Provide the [X, Y] coordinate of the cell's center where the given text is located.  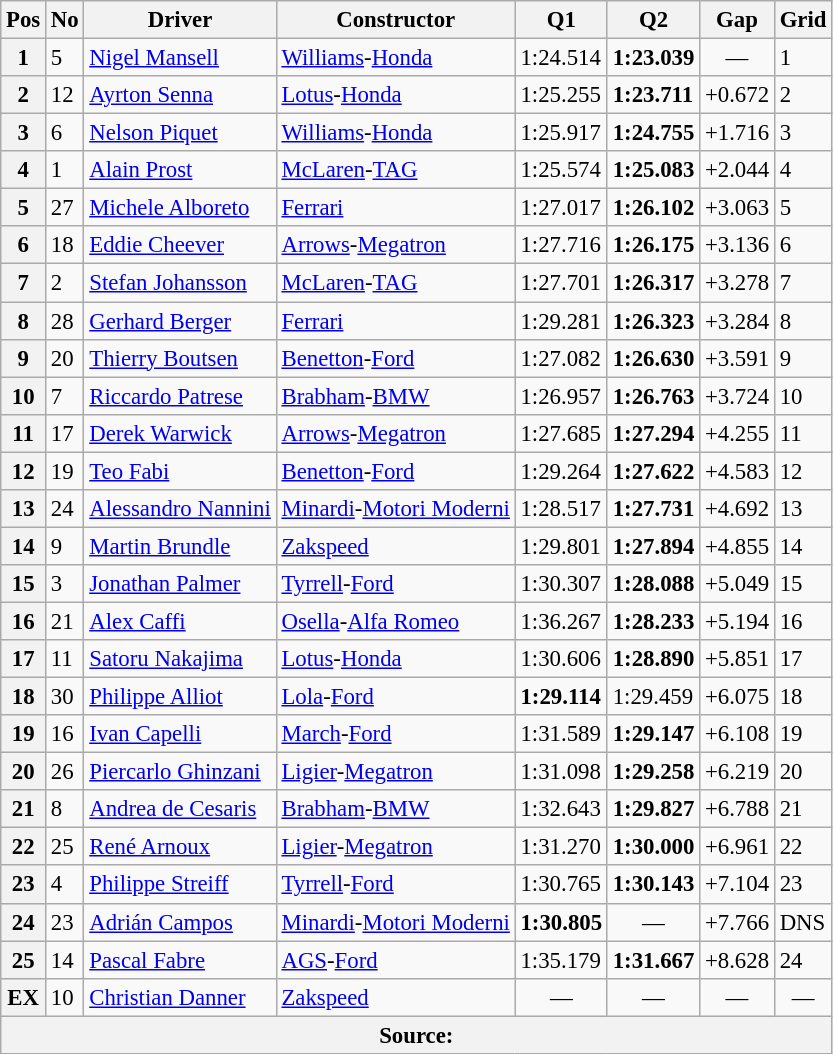
+4.255 [738, 433]
+6.219 [738, 772]
+5.851 [738, 659]
+3.591 [738, 358]
Ayrton Senna [180, 95]
1:27.716 [561, 245]
+5.194 [738, 621]
1:31.098 [561, 772]
1:31.667 [653, 960]
+7.766 [738, 922]
1:29.114 [561, 697]
Gap [738, 20]
Eddie Cheever [180, 245]
1:32.643 [561, 809]
Lola-Ford [396, 697]
1:26.175 [653, 245]
28 [65, 321]
Nelson Piquet [180, 133]
1:26.957 [561, 396]
Driver [180, 20]
1:28.890 [653, 659]
1:23.039 [653, 58]
30 [65, 697]
1:25.917 [561, 133]
1:26.630 [653, 358]
Satoru Nakajima [180, 659]
Pos [24, 20]
1:27.622 [653, 471]
1:24.514 [561, 58]
+4.583 [738, 471]
EX [24, 997]
1:24.755 [653, 133]
+3.724 [738, 396]
Teo Fabi [180, 471]
+1.716 [738, 133]
Adrián Campos [180, 922]
Alain Prost [180, 170]
1:27.017 [561, 208]
No [65, 20]
Stefan Johansson [180, 283]
27 [65, 208]
1:29.258 [653, 772]
Osella-Alfa Romeo [396, 621]
1:23.711 [653, 95]
1:29.827 [653, 809]
1:30.606 [561, 659]
Derek Warwick [180, 433]
1:36.267 [561, 621]
Martin Brundle [180, 546]
1:25.255 [561, 95]
1:27.894 [653, 546]
Riccardo Patrese [180, 396]
1:26.317 [653, 283]
+7.104 [738, 885]
1:30.805 [561, 922]
1:26.102 [653, 208]
AGS-Ford [396, 960]
+4.855 [738, 546]
Jonathan Palmer [180, 584]
1:29.459 [653, 697]
1:29.147 [653, 734]
Gerhard Berger [180, 321]
+3.136 [738, 245]
Constructor [396, 20]
1:27.701 [561, 283]
+6.075 [738, 697]
1:31.589 [561, 734]
1:29.264 [561, 471]
1:25.083 [653, 170]
Christian Danner [180, 997]
1:30.000 [653, 847]
+6.961 [738, 847]
Andrea de Cesaris [180, 809]
Pascal Fabre [180, 960]
+5.049 [738, 584]
1:30.307 [561, 584]
+4.692 [738, 509]
Piercarlo Ghinzani [180, 772]
Q2 [653, 20]
Michele Alboreto [180, 208]
1:30.765 [561, 885]
March-Ford [396, 734]
1:26.323 [653, 321]
+3.284 [738, 321]
Q1 [561, 20]
1:29.281 [561, 321]
1:27.082 [561, 358]
DNS [802, 922]
Nigel Mansell [180, 58]
1:30.143 [653, 885]
Source: [416, 1035]
+3.278 [738, 283]
René Arnoux [180, 847]
1:28.233 [653, 621]
1:25.574 [561, 170]
Philippe Alliot [180, 697]
1:27.685 [561, 433]
1:27.294 [653, 433]
1:35.179 [561, 960]
1:26.763 [653, 396]
+2.044 [738, 170]
1:28.088 [653, 584]
1:31.270 [561, 847]
Ivan Capelli [180, 734]
1:28.517 [561, 509]
1:29.801 [561, 546]
+8.628 [738, 960]
Alessandro Nannini [180, 509]
+0.672 [738, 95]
Philippe Streiff [180, 885]
+6.788 [738, 809]
Grid [802, 20]
1:27.731 [653, 509]
+3.063 [738, 208]
+6.108 [738, 734]
Thierry Boutsen [180, 358]
26 [65, 772]
Alex Caffi [180, 621]
